Provide the (X, Y) coordinate of the cell's center where the given text is located.  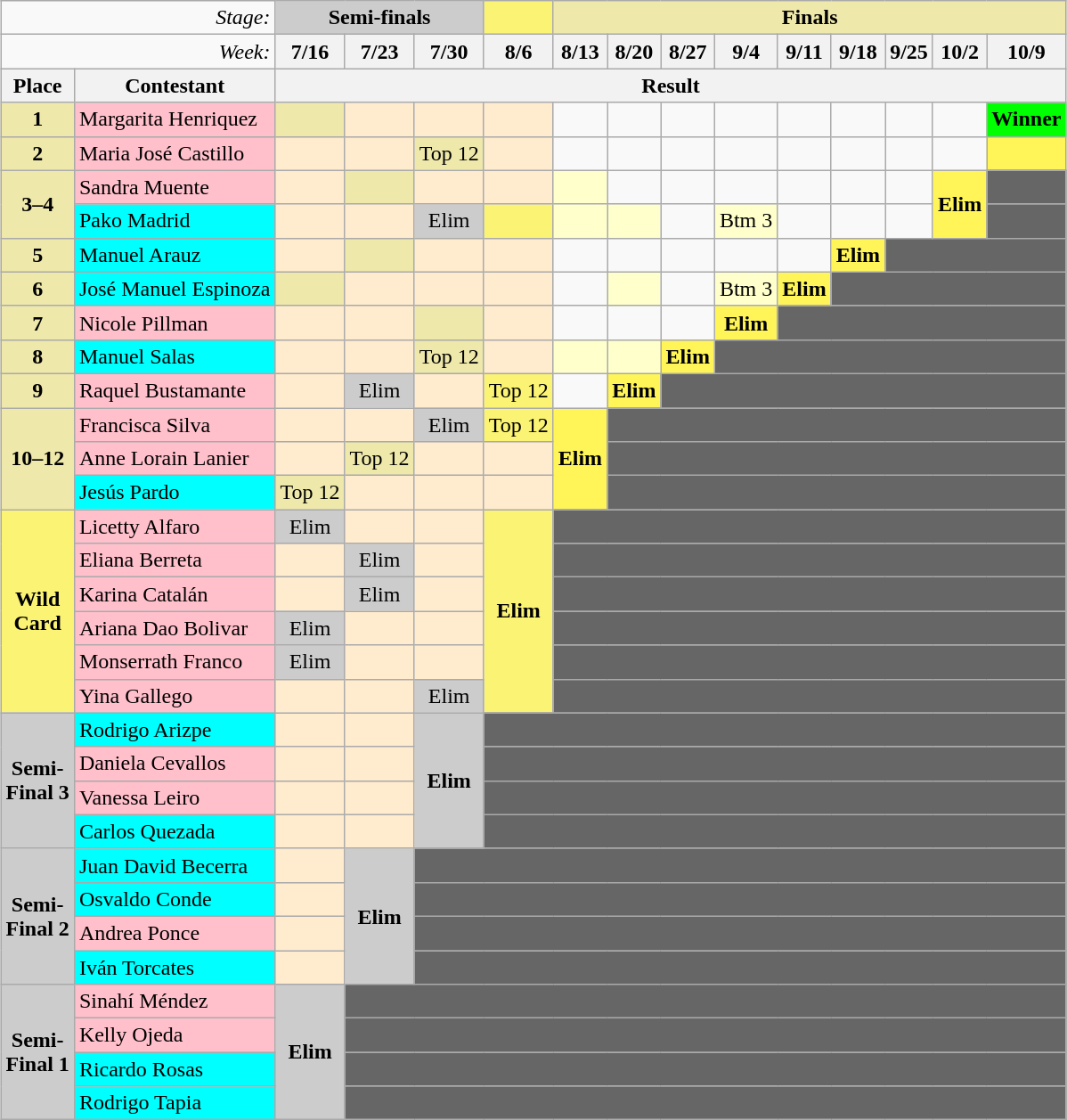
Ariana Dao Bolivar (175, 628)
Nicole Pillman (175, 323)
Week: (138, 52)
Finals (810, 18)
Manuel Salas (175, 356)
6 (37, 289)
Kelly Ojeda (175, 1035)
Sandra Muente (175, 187)
7/30 (449, 52)
Daniela Cevallos (175, 764)
9 (37, 390)
Licetty Alfaro (175, 527)
7/23 (379, 52)
10/2 (959, 52)
WildCard (37, 611)
8/13 (580, 52)
Raquel Bustamante (175, 390)
Manuel Arauz (175, 255)
Semi-finals (379, 18)
7/16 (310, 52)
Semi-Final 2 (37, 916)
Stage: (138, 18)
Francisca Silva (175, 425)
3–4 (37, 204)
Andrea Ponce (175, 933)
Margarita Henriquez (175, 119)
9/11 (804, 52)
Semi-Final 1 (37, 1052)
Eliana Berreta (175, 560)
Vanessa Leiro (175, 797)
1 (37, 119)
2 (37, 153)
5 (37, 255)
Rodrigo Arizpe (175, 730)
Juan David Becerra (175, 865)
Rodrigo Tapia (175, 1103)
8/6 (518, 52)
José Manuel Espinoza (175, 289)
Carlos Quezada (175, 831)
Anne Lorain Lanier (175, 459)
Iván Torcates (175, 967)
Jesús Pardo (175, 493)
9/25 (909, 52)
8 (37, 356)
10/9 (1026, 52)
Semi-Final 3 (37, 781)
Monserrath Franco (175, 662)
9/18 (858, 52)
Osvaldo Conde (175, 899)
Result (671, 86)
Yina Gallego (175, 696)
Sinahí Méndez (175, 1001)
Winner (1026, 119)
Pako Madrid (175, 221)
10–12 (37, 459)
8/20 (634, 52)
Place (37, 86)
Contestant (175, 86)
Karina Catalán (175, 594)
9/4 (745, 52)
Ricardo Rosas (175, 1069)
8/27 (688, 52)
7 (37, 323)
Maria José Castillo (175, 153)
